From the cell containing the given text, extract its center point as (X, Y) coordinate. 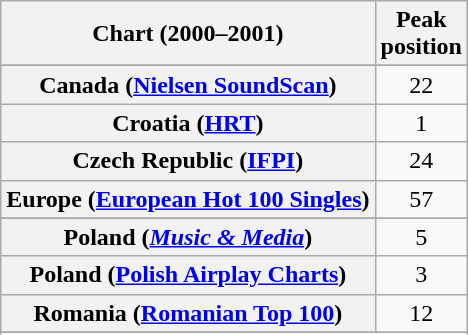
Peakposition (421, 34)
Czech Republic (IFPI) (188, 161)
Europe (European Hot 100 Singles) (188, 199)
22 (421, 85)
Croatia (HRT) (188, 123)
24 (421, 161)
3 (421, 275)
Poland (Music & Media) (188, 237)
1 (421, 123)
Poland (Polish Airplay Charts) (188, 275)
12 (421, 313)
5 (421, 237)
Canada (Nielsen SoundScan) (188, 85)
Romania (Romanian Top 100) (188, 313)
57 (421, 199)
Chart (2000–2001) (188, 34)
